Extract the [x, y] coordinate from the center of the cell holding the provided text.  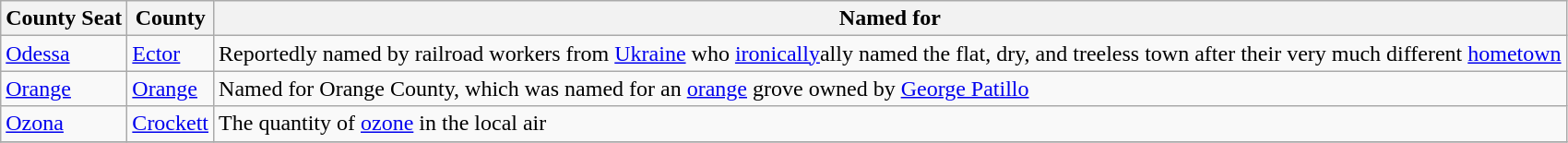
Crockett [171, 124]
Reportedly named by railroad workers from Ukraine who ironicallyally named the flat, dry, and treeless town after their very much different hometown [891, 54]
Ector [171, 54]
Odessa [65, 54]
The quantity of ozone in the local air [891, 124]
Ozona [65, 124]
Named for [891, 18]
County Seat [65, 18]
Named for Orange County, which was named for an orange grove owned by George Patillo [891, 89]
County [171, 18]
